Search for the cell housing the specified text and yield its [x, y] center coordinate. 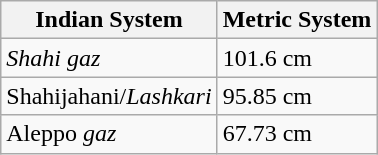
Metric System [297, 20]
Shahi gaz [109, 58]
101.6 cm [297, 58]
95.85 cm [297, 96]
67.73 cm [297, 134]
Shahijahani/Lashkari [109, 96]
Indian System [109, 20]
Aleppo gaz [109, 134]
